Return (x, y) of the center of cell containing provided text 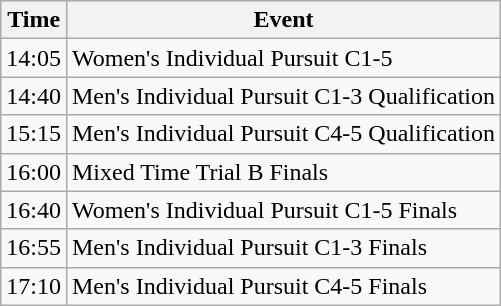
14:40 (34, 96)
16:40 (34, 210)
Men's Individual Pursuit C1-3 Finals (283, 248)
16:00 (34, 172)
Event (283, 20)
Mixed Time Trial B Finals (283, 172)
16:55 (34, 248)
Women's Individual Pursuit C1-5 (283, 58)
14:05 (34, 58)
Men's Individual Pursuit C4-5 Qualification (283, 134)
Men's Individual Pursuit C1-3 Qualification (283, 96)
Time (34, 20)
17:10 (34, 286)
15:15 (34, 134)
Women's Individual Pursuit C1-5 Finals (283, 210)
Men's Individual Pursuit C4-5 Finals (283, 286)
